Pinpoint the cell where the given text exists, returning its [X, Y] midpoint coordinate. 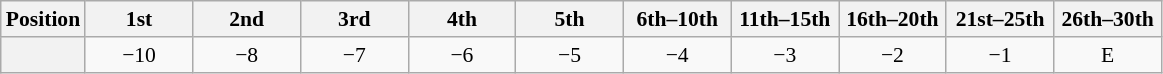
−3 [785, 55]
16th–20th [893, 19]
11th–15th [785, 19]
2nd [247, 19]
−4 [677, 55]
6th–10th [677, 19]
4th [462, 19]
26th–30th [1108, 19]
E [1108, 55]
−8 [247, 55]
21st–25th [1000, 19]
−10 [139, 55]
−5 [570, 55]
1st [139, 19]
3rd [354, 19]
−6 [462, 55]
Position [43, 19]
−1 [1000, 55]
−7 [354, 55]
5th [570, 19]
−2 [893, 55]
